From the cell containing the given text, extract its center point as (X, Y) coordinate. 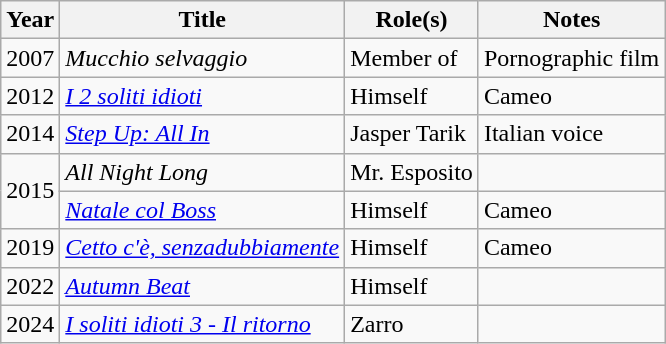
Mucchio selvaggio (202, 58)
Cetto c'è, senzadubbiamente (202, 248)
2024 (30, 324)
2022 (30, 286)
Natale col Boss (202, 210)
2007 (30, 58)
I soliti idioti 3 - Il ritorno (202, 324)
Italian voice (571, 134)
Mr. Esposito (412, 172)
All Night Long (202, 172)
2015 (30, 191)
Member of (412, 58)
Jasper Tarik (412, 134)
Role(s) (412, 20)
2012 (30, 96)
Title (202, 20)
2019 (30, 248)
I 2 soliti idioti (202, 96)
2014 (30, 134)
Step Up: All In (202, 134)
Zarro (412, 324)
Autumn Beat (202, 286)
Notes (571, 20)
Pornographic film (571, 58)
Year (30, 20)
